Detect which cell encompasses the target text, then output its (x, y) center coordinate. 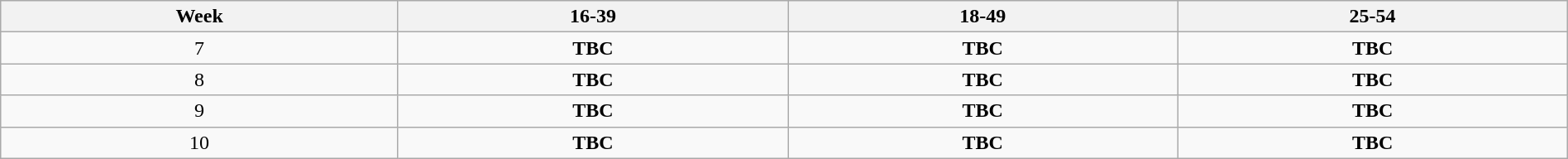
16-39 (592, 17)
Week (200, 17)
10 (200, 142)
8 (200, 79)
25-54 (1373, 17)
9 (200, 111)
7 (200, 48)
18-49 (982, 17)
